Provide the [x, y] coordinate of the cell's center where the given text is located.  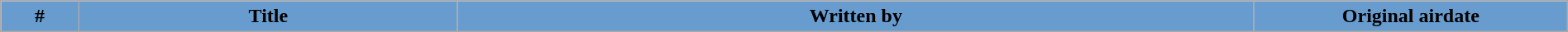
Original airdate [1411, 16]
Written by [855, 16]
# [40, 16]
Title [268, 16]
